Extract the (x, y) coordinate from the center of the cell holding the provided text.  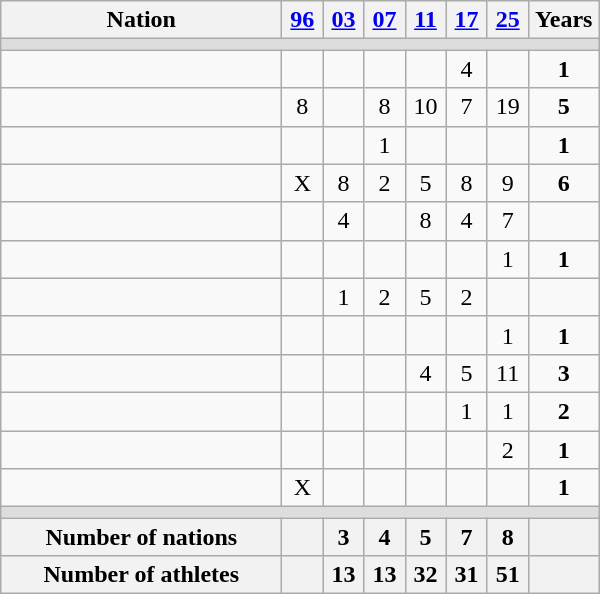
25 (508, 20)
9 (508, 183)
10 (426, 107)
17 (466, 20)
Nation (142, 20)
03 (344, 20)
96 (302, 20)
31 (466, 575)
07 (384, 20)
51 (508, 575)
Number of nations (142, 537)
Years (564, 20)
32 (426, 575)
6 (564, 183)
Number of athletes (142, 575)
19 (508, 107)
